Extract the [x, y] coordinate from the center of the cell holding the provided text.  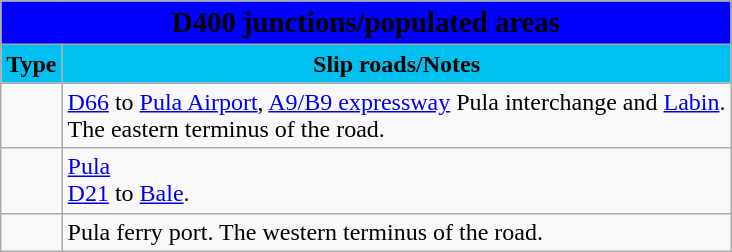
Slip roads/Notes [396, 64]
Type [32, 64]
Pula D21 to Bale. [396, 180]
D400 junctions/populated areas [366, 23]
D66 to Pula Airport, A9/B9 expressway Pula interchange and Labin.The eastern terminus of the road. [396, 116]
Pula ferry port. The western terminus of the road. [396, 232]
